Pinpoint the cell where the given text exists, returning its (x, y) midpoint coordinate. 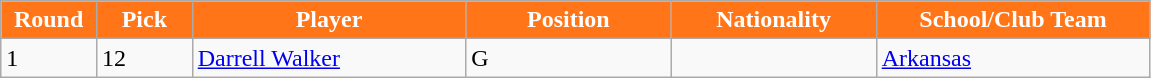
Player (329, 20)
1 (49, 58)
G (568, 58)
Arkansas (1013, 58)
School/Club Team (1013, 20)
Round (49, 20)
12 (144, 58)
Darrell Walker (329, 58)
Position (568, 20)
Pick (144, 20)
Nationality (774, 20)
